From the cell containing the given text, extract its center point as [x, y] coordinate. 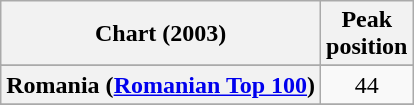
44 [367, 85]
Chart (2003) [161, 34]
Romania (Romanian Top 100) [161, 85]
Peakposition [367, 34]
